Determine the (x, y) coordinate at the center of the cell enclosing the given text.  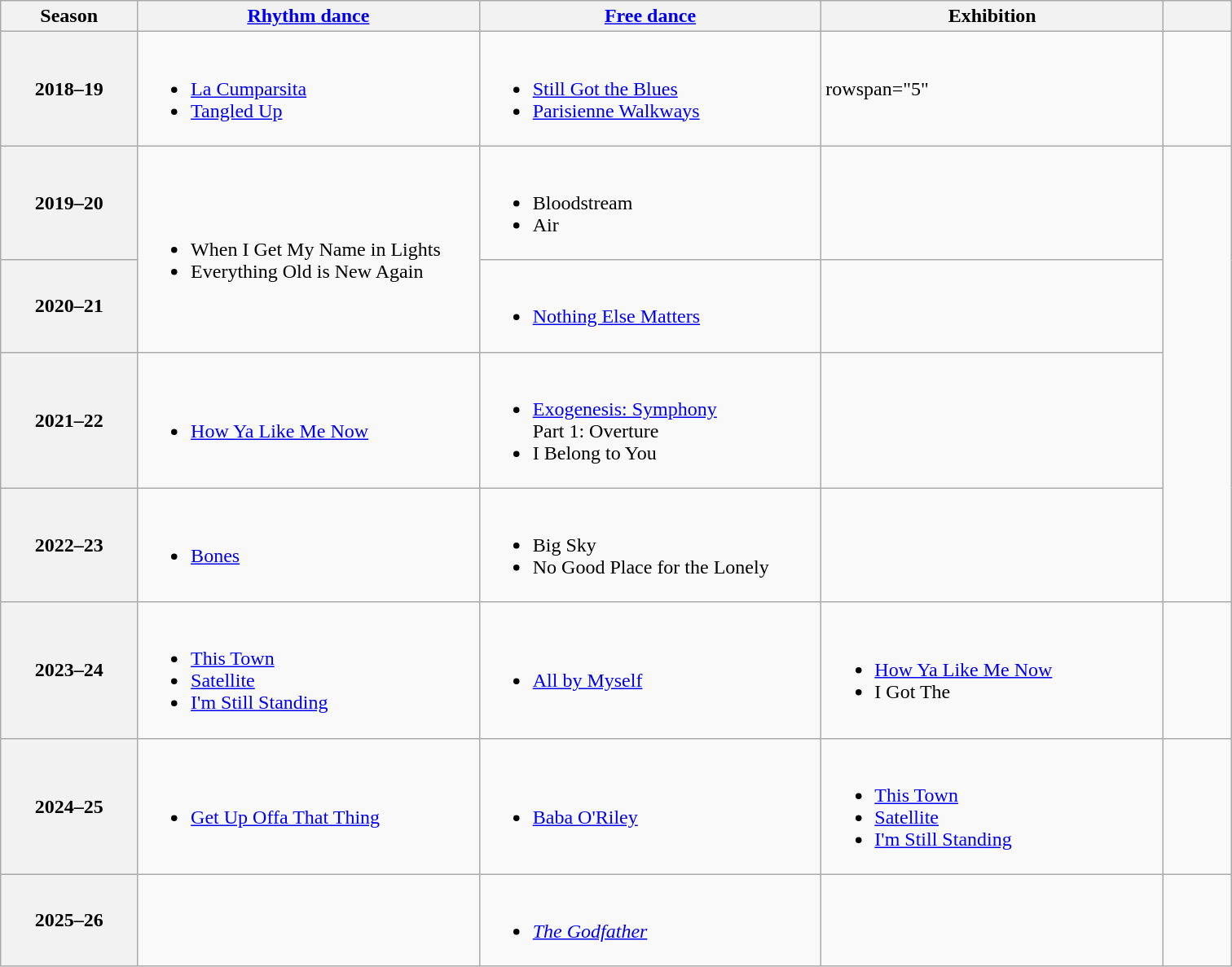
La CumparsitaTangled Up (309, 89)
Nothing Else Matters (650, 306)
2020–21 (69, 306)
Big SkyNo Good Place for the Lonely (650, 545)
Get Up Offa That Thing (309, 807)
Season (69, 16)
Exogenesis: SymphonyPart 1: OvertureI Belong to You (650, 420)
All by Myself (650, 670)
Still Got the BluesParisienne Walkways (650, 89)
How Ya Like Me NowI Got The (992, 670)
How Ya Like Me Now (309, 420)
2025–26 (69, 921)
Exhibition (992, 16)
The Godfather (650, 921)
BloodstreamAir (650, 203)
When I Get My Name in LightsEverything Old is New Again (309, 249)
2023–24 (69, 670)
rowspan="5" (992, 89)
Rhythm dance (309, 16)
2024–25 (69, 807)
2021–22 (69, 420)
Baba O'Riley (650, 807)
2019–20 (69, 203)
2022–23 (69, 545)
Bones (309, 545)
Free dance (650, 16)
2018–19 (69, 89)
